Capture the cell that displays the provided text and extract its (X, Y) central coordinate. 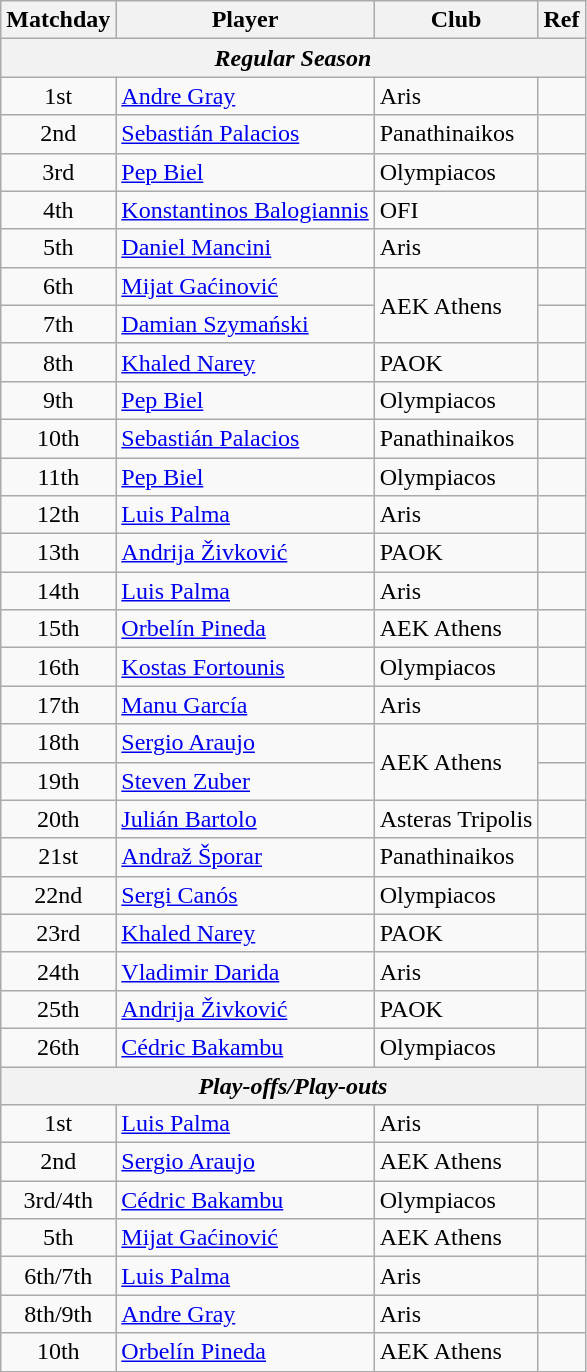
16th (58, 667)
22nd (58, 895)
Ref (562, 20)
6th/7th (58, 1276)
Matchday (58, 20)
18th (58, 743)
Vladimir Darida (245, 971)
Andraž Šporar (245, 857)
Kostas Fortounis (245, 667)
3rd/4th (58, 1200)
Club (456, 20)
26th (58, 1047)
Play-offs/Play-outs (293, 1085)
Manu García (245, 705)
20th (58, 819)
Damian Szymański (245, 324)
15th (58, 629)
Player (245, 20)
Steven Zuber (245, 781)
OFI (456, 210)
Konstantinos Balogiannis (245, 210)
17th (58, 705)
14th (58, 591)
3rd (58, 172)
12th (58, 515)
24th (58, 971)
25th (58, 1009)
Julián Bartolo (245, 819)
Regular Season (293, 58)
13th (58, 553)
Sergi Canós (245, 895)
8th (58, 362)
9th (58, 400)
19th (58, 781)
11th (58, 477)
21st (58, 857)
7th (58, 324)
8th/9th (58, 1314)
6th (58, 286)
4th (58, 210)
Daniel Mancini (245, 248)
Asteras Tripolis (456, 819)
23rd (58, 933)
